Output the [X, Y] coordinate of the center of the cell containing the given text.  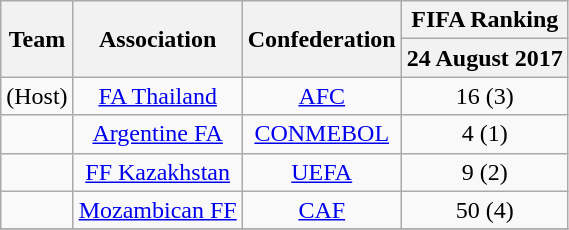
24 August 2017 [484, 58]
CAF [322, 210]
4 (1) [484, 134]
Argentine FA [158, 134]
Association [158, 39]
16 (3) [484, 96]
(Host) [37, 96]
9 (2) [484, 172]
50 (4) [484, 210]
UEFA [322, 172]
CONMEBOL [322, 134]
FIFA Ranking [484, 20]
AFC [322, 96]
Mozambican FF [158, 210]
Team [37, 39]
FA Thailand [158, 96]
FF Kazakhstan [158, 172]
Confederation [322, 39]
